Identify which cell holds the provided text, then report its (X, Y) central coordinate. 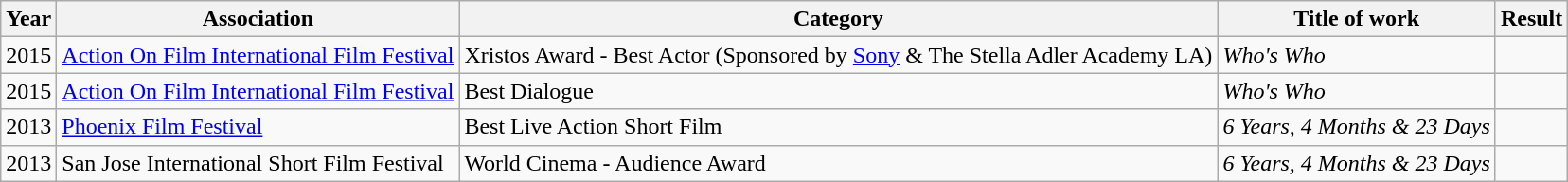
Xristos Award - Best Actor (Sponsored by Sony & The Stella Adler Academy LA) (839, 55)
Result (1531, 19)
Category (839, 19)
Best Live Action Short Film (839, 127)
Best Dialogue (839, 91)
San Jose International Short Film Festival (258, 163)
Association (258, 19)
Phoenix Film Festival (258, 127)
Title of work (1357, 19)
Year (28, 19)
World Cinema - Audience Award (839, 163)
